Identify which cell holds the provided text, then report its (x, y) central coordinate. 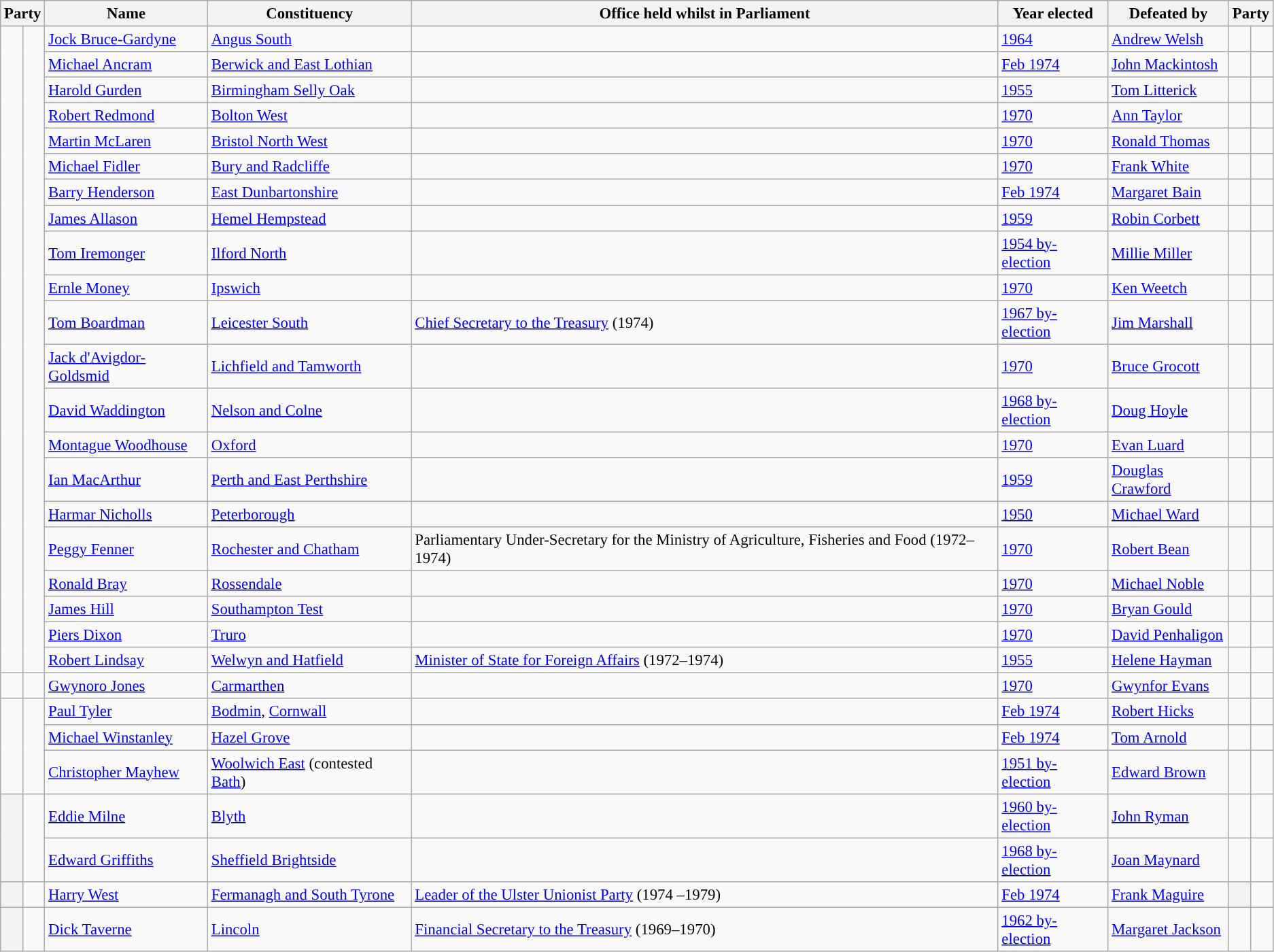
Parliamentary Under-Secretary for the Ministry of Agriculture, Fisheries and Food (1972–1974) (704, 549)
Robert Redmond (126, 116)
Defeated by (1169, 14)
David Penhaligon (1169, 635)
Fermanagh and South Tyrone (309, 895)
Jock Bruce-Gardyne (126, 39)
Ronald Bray (126, 584)
Harry West (126, 895)
Bury and Radcliffe (309, 167)
John Mackintosh (1169, 65)
Tom Boardman (126, 322)
1960 by-election (1053, 816)
Blyth (309, 816)
Gwynoro Jones (126, 686)
Robin Corbett (1169, 218)
1967 by-election (1053, 322)
Joan Maynard (1169, 860)
Frank White (1169, 167)
James Hill (126, 609)
Christopher Mayhew (126, 772)
Leader of the Ulster Unionist Party (1974 –1979) (704, 895)
Rochester and Chatham (309, 549)
Eddie Milne (126, 816)
Edward Brown (1169, 772)
Millie Miller (1169, 253)
Doug Hoyle (1169, 411)
Truro (309, 635)
Berwick and East Lothian (309, 65)
1954 by-election (1053, 253)
Peggy Fenner (126, 549)
Harmar Nicholls (126, 514)
Jim Marshall (1169, 322)
Dick Taverne (126, 929)
David Waddington (126, 411)
Tom Arnold (1169, 737)
Rossendale (309, 584)
Montague Woodhouse (126, 445)
Evan Luard (1169, 445)
Ipswich (309, 288)
Harold Gurden (126, 90)
Financial Secretary to the Treasury (1969–1970) (704, 929)
Robert Hicks (1169, 712)
Michael Fidler (126, 167)
1951 by-election (1053, 772)
Michael Noble (1169, 584)
Bruce Grocott (1169, 366)
Michael Ward (1169, 514)
Edward Griffiths (126, 860)
Southampton Test (309, 609)
Gwynfor Evans (1169, 686)
Tom Litterick (1169, 90)
Nelson and Colne (309, 411)
Lincoln (309, 929)
Ilford North (309, 253)
Year elected (1053, 14)
1950 (1053, 514)
Ernle Money (126, 288)
Bolton West (309, 116)
Bodmin, Cornwall (309, 712)
Woolwich East (contested Bath) (309, 772)
Minister of State for Foreign Affairs (1972–1974) (704, 660)
Constituency (309, 14)
Helene Hayman (1169, 660)
John Ryman (1169, 816)
Office held whilst in Parliament (704, 14)
Oxford (309, 445)
Piers Dixon (126, 635)
Margaret Jackson (1169, 929)
Frank Maguire (1169, 895)
Hemel Hempstead (309, 218)
Chief Secretary to the Treasury (1974) (704, 322)
Michael Winstanley (126, 737)
Martin McLaren (126, 141)
Perth and East Perthshire (309, 480)
Bryan Gould (1169, 609)
Tom Iremonger (126, 253)
Ken Weetch (1169, 288)
Ann Taylor (1169, 116)
1962 by-election (1053, 929)
Michael Ancram (126, 65)
Barry Henderson (126, 192)
Robert Lindsay (126, 660)
Paul Tyler (126, 712)
Andrew Welsh (1169, 39)
Robert Bean (1169, 549)
Carmarthen (309, 686)
Birmingham Selly Oak (309, 90)
Margaret Bain (1169, 192)
James Allason (126, 218)
Bristol North West (309, 141)
Douglas Crawford (1169, 480)
Welwyn and Hatfield (309, 660)
Hazel Grove (309, 737)
Name (126, 14)
Leicester South (309, 322)
East Dunbartonshire (309, 192)
1964 (1053, 39)
Jack d'Avigdor-Goldsmid (126, 366)
Angus South (309, 39)
Peterborough (309, 514)
Ronald Thomas (1169, 141)
Ian MacArthur (126, 480)
Sheffield Brightside (309, 860)
Lichfield and Tamworth (309, 366)
